Return [X, Y] of the center of cell containing provided text 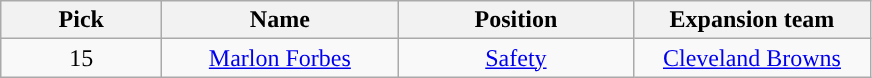
Pick [82, 20]
Marlon Forbes [280, 58]
15 [82, 58]
Position [516, 20]
Cleveland Browns [752, 58]
Safety [516, 58]
Name [280, 20]
Expansion team [752, 20]
